Locate the cell with the specified text and output its [x, y] center coordinate. 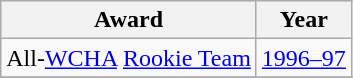
Award [129, 20]
Year [304, 20]
1996–97 [304, 58]
All-WCHA Rookie Team [129, 58]
